Locate the cell with the specified text and output its (X, Y) center coordinate. 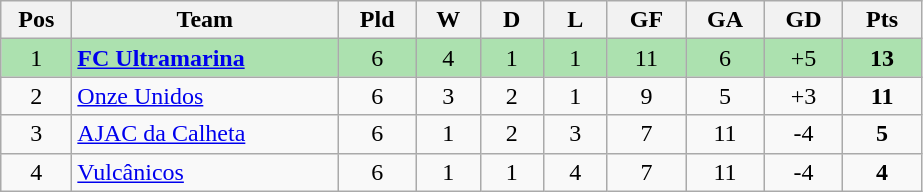
AJAC da Calheta (205, 134)
GD (804, 20)
Pts (882, 20)
L (576, 20)
9 (646, 96)
W (448, 20)
+5 (804, 58)
Onze Unidos (205, 96)
+3 (804, 96)
Pld (378, 20)
D (512, 20)
FC Ultramarina (205, 58)
13 (882, 58)
GA (726, 20)
GF (646, 20)
Pos (36, 20)
Vulcânicos (205, 172)
Team (205, 20)
